Capture the cell that displays the provided text and extract its (X, Y) central coordinate. 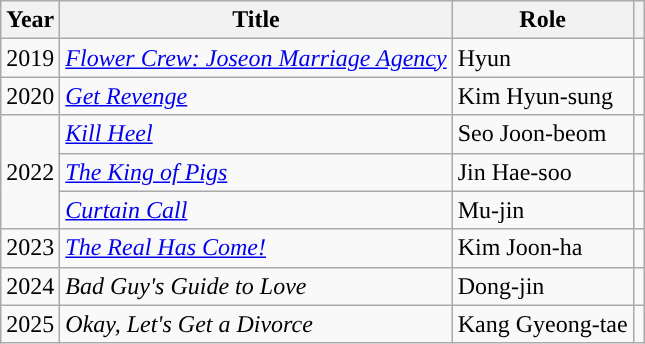
Flower Crew: Joseon Marriage Agency (256, 58)
2020 (30, 96)
2024 (30, 286)
Hyun (542, 58)
Kim Joon-ha (542, 248)
2025 (30, 324)
Mu-jin (542, 210)
2023 (30, 248)
Curtain Call (256, 210)
Dong-jin (542, 286)
Role (542, 20)
Kill Heel (256, 134)
2019 (30, 58)
The King of Pigs (256, 172)
The Real Has Come! (256, 248)
Kim Hyun-sung (542, 96)
Okay, Let's Get a Divorce (256, 324)
2022 (30, 172)
Title (256, 20)
Year (30, 20)
Kang Gyeong-tae (542, 324)
Get Revenge (256, 96)
Seo Joon-beom (542, 134)
Jin Hae-soo (542, 172)
Bad Guy's Guide to Love (256, 286)
